From the cell containing the given text, extract its center point as (x, y) coordinate. 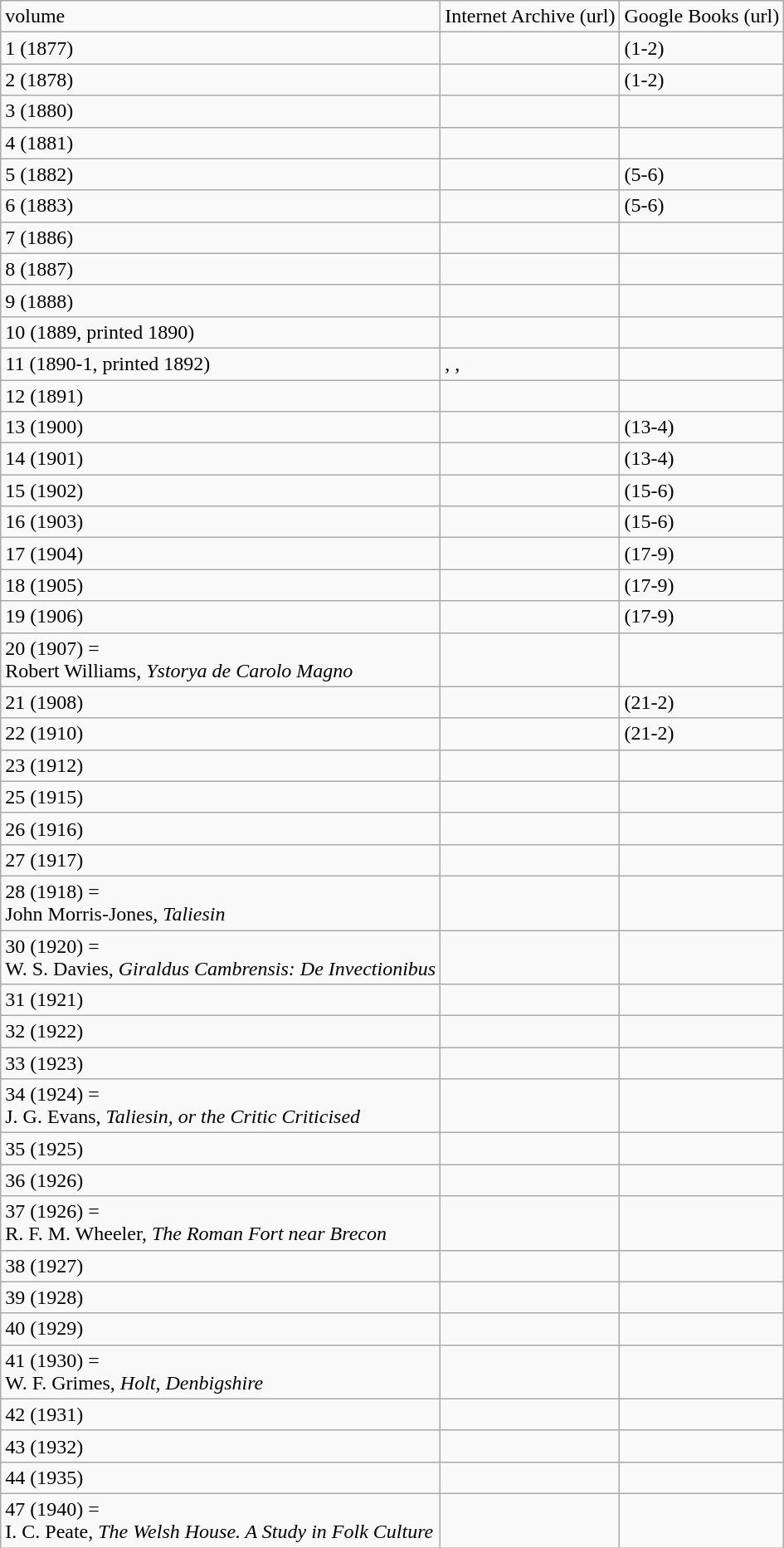
19 (1906) (221, 617)
Google Books (url) (702, 17)
10 (1889, printed 1890) (221, 332)
37 (1926) =R. F. M. Wheeler, The Roman Fort near Brecon (221, 1223)
33 (1923) (221, 1063)
4 (1881) (221, 143)
26 (1916) (221, 828)
39 (1928) (221, 1297)
5 (1882) (221, 174)
Internet Archive (url) (530, 17)
27 (1917) (221, 860)
20 (1907) =Robert Williams, Ystorya de Carolo Magno (221, 659)
35 (1925) (221, 1149)
11 (1890-1, printed 1892) (221, 364)
1 (1877) (221, 48)
43 (1932) (221, 1446)
16 (1903) (221, 522)
38 (1927) (221, 1266)
22 (1910) (221, 734)
2 (1878) (221, 80)
23 (1912) (221, 765)
17 (1904) (221, 554)
28 (1918) = John Morris-Jones, Taliesin (221, 903)
42 (1931) (221, 1414)
volume (221, 17)
8 (1887) (221, 269)
44 (1935) (221, 1477)
30 (1920) = W. S. Davies, Giraldus Cambrensis: De Invectionibus (221, 956)
32 (1922) (221, 1032)
14 (1901) (221, 459)
18 (1905) (221, 585)
36 (1926) (221, 1180)
, , (530, 364)
47 (1940) = I. C. Peate, The Welsh House. A Study in Folk Culture (221, 1521)
41 (1930) =W. F. Grimes, Holt, Denbigshire (221, 1371)
40 (1929) (221, 1329)
3 (1880) (221, 111)
9 (1888) (221, 300)
34 (1924) =J. G. Evans, Taliesin, or the Critic Criticised (221, 1106)
25 (1915) (221, 797)
13 (1900) (221, 427)
15 (1902) (221, 491)
6 (1883) (221, 206)
12 (1891) (221, 396)
21 (1908) (221, 702)
7 (1886) (221, 237)
31 (1921) (221, 1000)
